Return the (X, Y) coordinate for the center point of the cell that contains the specified text.  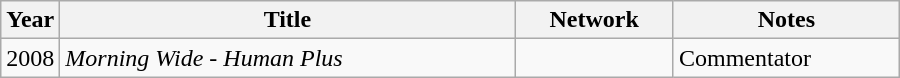
Year (30, 20)
Morning Wide - Human Plus (288, 58)
Network (594, 20)
Commentator (786, 58)
2008 (30, 58)
Notes (786, 20)
Title (288, 20)
